Locate the cell with the specified text and output its (x, y) center coordinate. 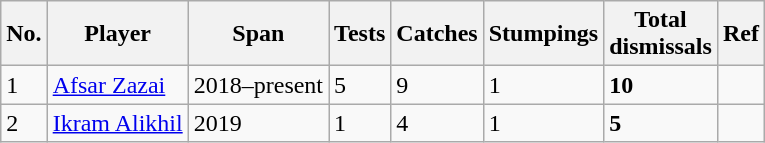
Catches (437, 34)
Totaldismissals (661, 34)
Span (258, 34)
No. (24, 34)
Ikram Alikhil (118, 123)
9 (437, 85)
Afsar Zazai (118, 85)
10 (661, 85)
Player (118, 34)
Ref (740, 34)
2019 (258, 123)
Tests (360, 34)
2018–present (258, 85)
Stumpings (543, 34)
4 (437, 123)
2 (24, 123)
